Locate the cell with the specified text and output its (x, y) center coordinate. 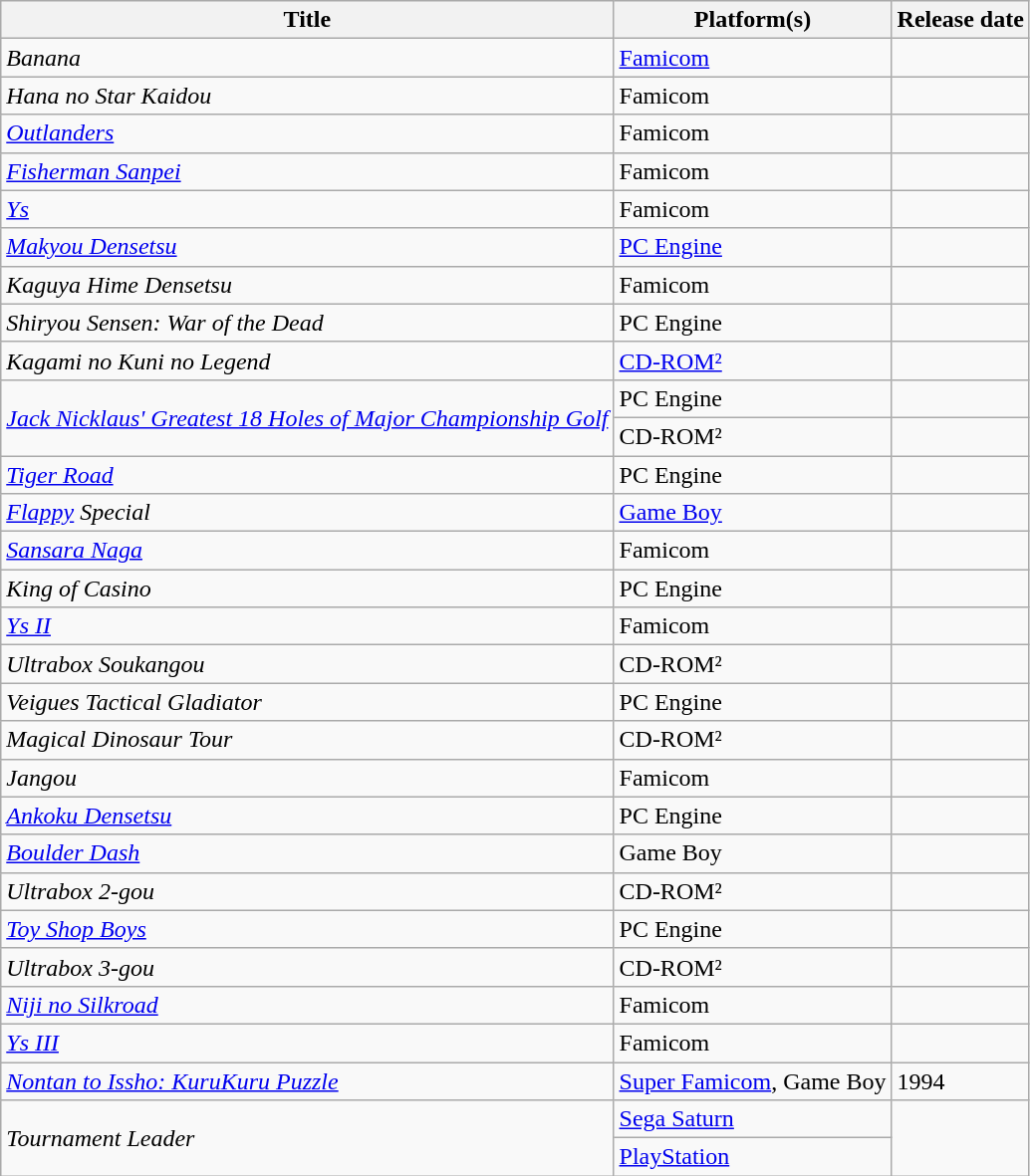
Shiryou Sensen: War of the Dead (307, 323)
Niji no Silkroad (307, 1005)
Super Famicom, Game Boy (753, 1080)
Tiger Road (307, 475)
Tournament Leader (307, 1138)
Release date (960, 20)
Toy Shop Boys (307, 929)
Ys III (307, 1043)
Hana no Star Kaidou (307, 96)
Magical Dinosaur Tour (307, 740)
Nontan to Issho: KuruKuru Puzzle (307, 1080)
Fisherman Sanpei (307, 171)
King of Casino (307, 588)
Kaguya Hime Densetsu (307, 285)
Jack Nicklaus' Greatest 18 Holes of Major Championship Golf (307, 417)
Outlanders (307, 133)
Ankoku Densetsu (307, 816)
Ys (307, 209)
Ultrabox 3-gou (307, 967)
Ys II (307, 626)
PlayStation (753, 1157)
Title (307, 20)
Sega Saturn (753, 1119)
Ultrabox Soukangou (307, 664)
Banana (307, 58)
Flappy Special (307, 513)
Sansara Naga (307, 551)
Kagami no Kuni no Legend (307, 360)
1994 (960, 1080)
Platform(s) (753, 20)
Ultrabox 2-gou (307, 891)
Veigues Tactical Gladiator (307, 702)
Makyou Densetsu (307, 247)
Jangou (307, 778)
Boulder Dash (307, 853)
